Output the (x, y) coordinate of the center of the cell containing the given text.  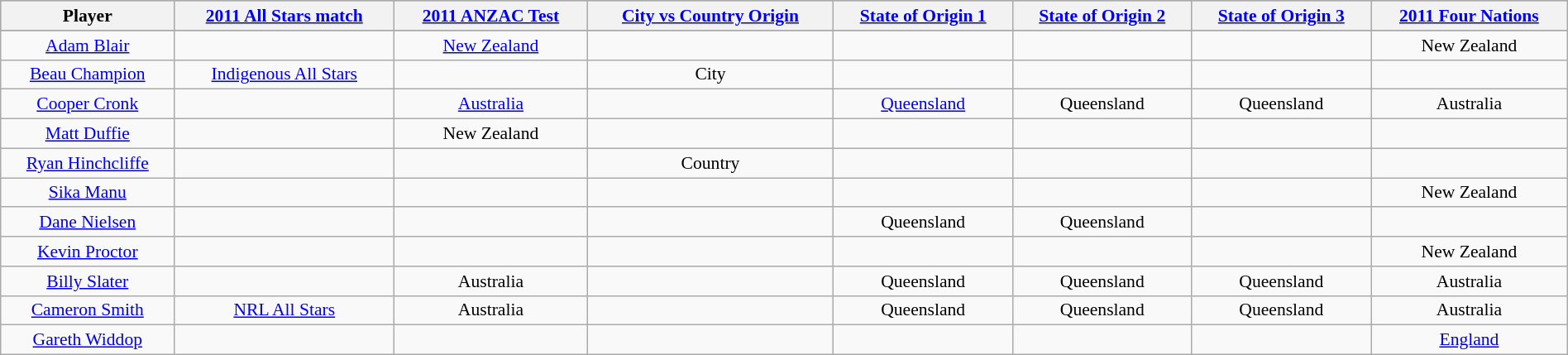
Dane Nielsen (88, 223)
City (710, 74)
NRL All Stars (284, 310)
England (1470, 340)
Kevin Proctor (88, 252)
Player (88, 16)
Gareth Widdop (88, 340)
Beau Champion (88, 74)
Country (710, 163)
2011 Four Nations (1470, 16)
State of Origin 1 (923, 16)
State of Origin 3 (1282, 16)
Billy Slater (88, 281)
Sika Manu (88, 193)
State of Origin 2 (1102, 16)
Matt Duffie (88, 134)
Indigenous All Stars (284, 74)
2011 ANZAC Test (491, 16)
Cooper Cronk (88, 104)
City vs Country Origin (710, 16)
Ryan Hinchcliffe (88, 163)
Adam Blair (88, 46)
2011 All Stars match (284, 16)
Cameron Smith (88, 310)
